For the text-containing cell, return its midpoint in [X, Y] coordinate format. 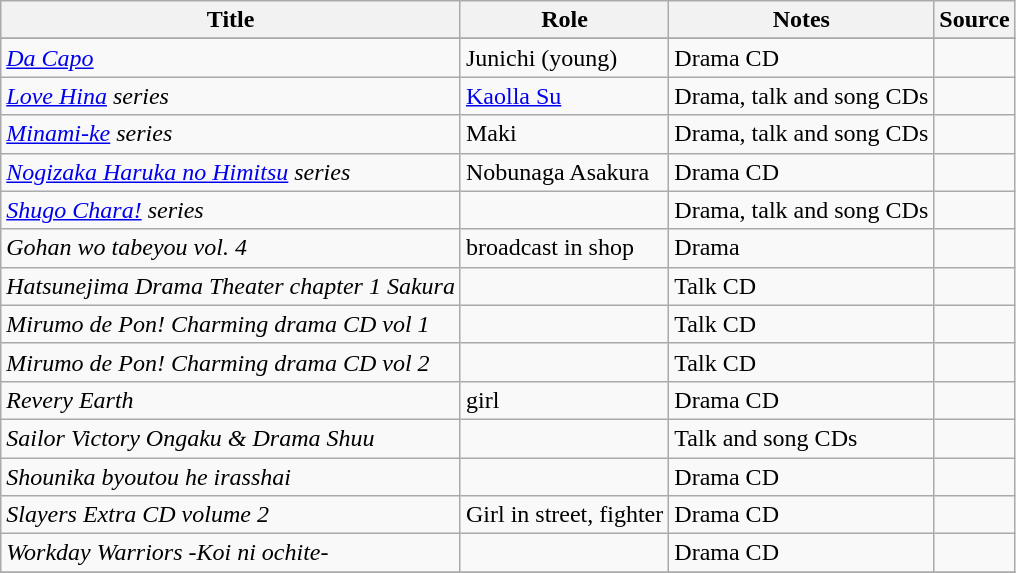
Maki [564, 134]
Workday Warriors -Koi ni ochite- [231, 553]
Minami-ke series [231, 134]
Talk and song CDs [802, 438]
girl [564, 400]
Shugo Chara! series [231, 210]
Kaolla Su [564, 96]
Da Capo [231, 58]
Revery Earth [231, 400]
Hatsunejima Drama Theater chapter 1 Sakura [231, 286]
broadcast in shop [564, 248]
Girl in street, fighter [564, 515]
Gohan wo tabeyou vol. 4 [231, 248]
Mirumo de Pon! Charming drama CD vol 1 [231, 324]
Source [974, 20]
Junichi (young) [564, 58]
Role [564, 20]
Love Hina series [231, 96]
Slayers Extra CD volume 2 [231, 515]
Title [231, 20]
Nobunaga Asakura [564, 172]
Mirumo de Pon! Charming drama CD vol 2 [231, 362]
Notes [802, 20]
Shounika byoutou he irasshai [231, 477]
Drama [802, 248]
Nogizaka Haruka no Himitsu series [231, 172]
Sailor Victory Ongaku & Drama Shuu [231, 438]
